From the cell containing the given text, extract its center point as (x, y) coordinate. 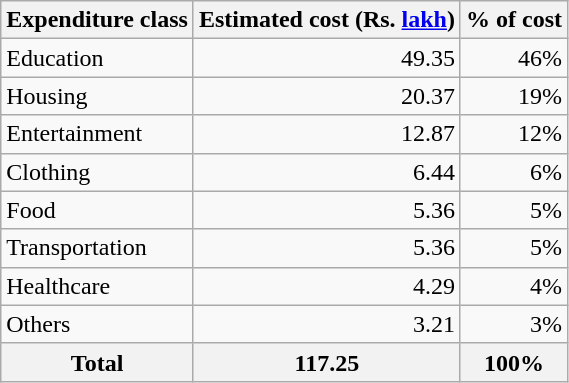
46% (514, 58)
6.44 (326, 172)
19% (514, 96)
Housing (98, 96)
Healthcare (98, 286)
3.21 (326, 324)
Food (98, 210)
3% (514, 324)
12% (514, 134)
% of cost (514, 20)
Clothing (98, 172)
Education (98, 58)
49.35 (326, 58)
Estimated cost (Rs. lakh) (326, 20)
Expenditure class (98, 20)
12.87 (326, 134)
20.37 (326, 96)
100% (514, 362)
4% (514, 286)
Others (98, 324)
6% (514, 172)
4.29 (326, 286)
117.25 (326, 362)
Entertainment (98, 134)
Total (98, 362)
Transportation (98, 248)
